Capture the cell that displays the provided text and extract its [X, Y] central coordinate. 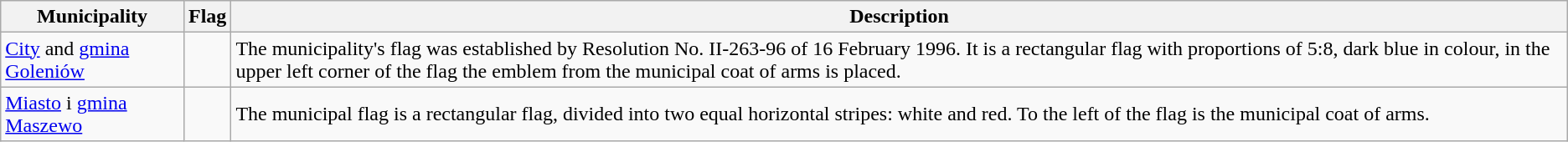
City and gmina Goleniów [92, 60]
Description [900, 17]
Flag [207, 17]
Municipality [92, 17]
Miasto i gmina Maszewo [92, 114]
